For the text-containing cell, return its midpoint in (x, y) coordinate format. 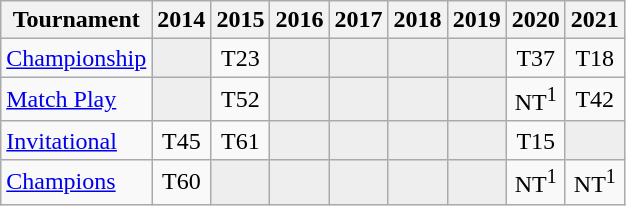
2016 (300, 20)
2021 (594, 20)
2014 (182, 20)
Invitational (76, 140)
T42 (594, 100)
T61 (240, 140)
2015 (240, 20)
T15 (536, 140)
T52 (240, 100)
T37 (536, 58)
2018 (418, 20)
Championship (76, 58)
T18 (594, 58)
Champions (76, 182)
T45 (182, 140)
2017 (358, 20)
2020 (536, 20)
Match Play (76, 100)
Tournament (76, 20)
2019 (476, 20)
T60 (182, 182)
T23 (240, 58)
